Provide the [X, Y] coordinate of the cell's center where the given text is located.  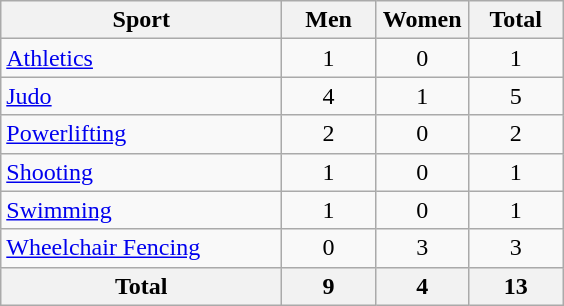
Men [329, 20]
Wheelchair Fencing [142, 248]
Judo [142, 96]
Women [422, 20]
Powerlifting [142, 134]
9 [329, 286]
Athletics [142, 58]
Shooting [142, 172]
Sport [142, 20]
13 [516, 286]
Swimming [142, 210]
5 [516, 96]
